Locate the cell with the specified text and output its (X, Y) center coordinate. 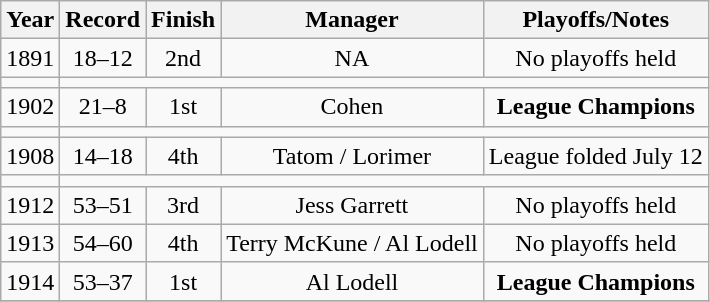
Year (30, 20)
54–60 (103, 243)
Cohen (352, 107)
18–12 (103, 58)
League folded July 12 (596, 156)
Jess Garrett (352, 205)
1914 (30, 281)
53–51 (103, 205)
1913 (30, 243)
Record (103, 20)
21–8 (103, 107)
Playoffs/Notes (596, 20)
53–37 (103, 281)
1912 (30, 205)
Terry McKune / Al Lodell (352, 243)
Finish (184, 20)
1891 (30, 58)
NA (352, 58)
Al Lodell (352, 281)
Tatom / Lorimer (352, 156)
14–18 (103, 156)
Manager (352, 20)
1908 (30, 156)
3rd (184, 205)
1902 (30, 107)
2nd (184, 58)
